Determine the (x, y) coordinate at the center of the cell enclosing the given text.  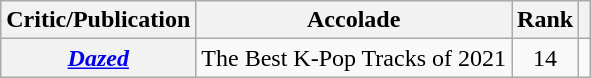
Critic/Publication (98, 20)
Rank (546, 20)
The Best K-Pop Tracks of 2021 (354, 58)
Accolade (354, 20)
14 (546, 58)
Dazed (98, 58)
